Return [x, y] of the center of cell containing provided text 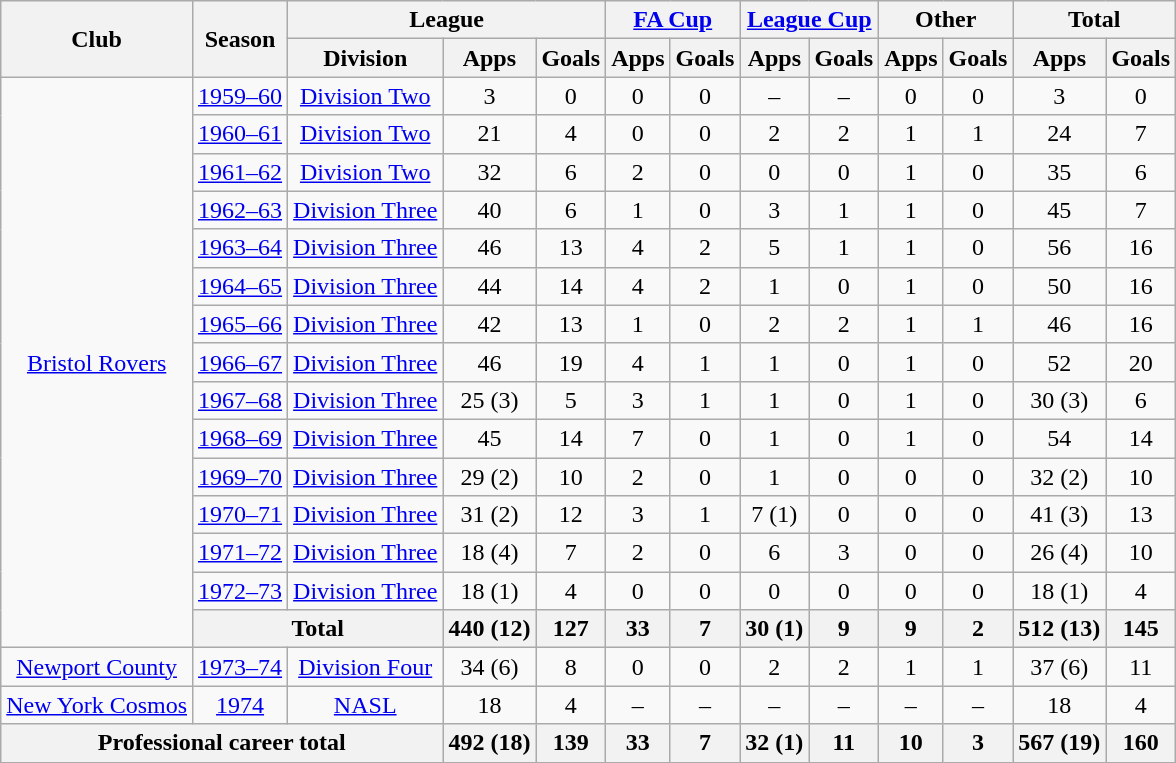
1963–64 [240, 248]
20 [1141, 362]
NASL [366, 705]
1970–71 [240, 515]
32 (2) [1060, 477]
25 (3) [490, 400]
26 (4) [1060, 553]
1969–70 [240, 477]
19 [571, 362]
1968–69 [240, 438]
145 [1141, 629]
31 (2) [490, 515]
Division [366, 58]
FA Cup [673, 20]
24 [1060, 134]
League [447, 20]
Newport County [97, 667]
Club [97, 39]
1964–65 [240, 286]
8 [571, 667]
40 [490, 210]
7 (1) [774, 515]
52 [1060, 362]
Other [946, 20]
1972–73 [240, 591]
127 [571, 629]
18 (4) [490, 553]
160 [1141, 743]
1959–60 [240, 96]
42 [490, 324]
41 (3) [1060, 515]
Bristol Rovers [97, 362]
56 [1060, 248]
1974 [240, 705]
League Cup [810, 20]
54 [1060, 438]
35 [1060, 172]
50 [1060, 286]
29 (2) [490, 477]
1973–74 [240, 667]
32 (1) [774, 743]
1971–72 [240, 553]
1961–62 [240, 172]
512 (13) [1060, 629]
567 (19) [1060, 743]
30 (1) [774, 629]
1966–67 [240, 362]
12 [571, 515]
1962–63 [240, 210]
32 [490, 172]
Season [240, 39]
21 [490, 134]
30 (3) [1060, 400]
1965–66 [240, 324]
1967–68 [240, 400]
34 (6) [490, 667]
440 (12) [490, 629]
37 (6) [1060, 667]
44 [490, 286]
New York Cosmos [97, 705]
Professional career total [222, 743]
1960–61 [240, 134]
492 (18) [490, 743]
139 [571, 743]
Division Four [366, 667]
